Pinpoint the cell where the given text exists, returning its (x, y) midpoint coordinate. 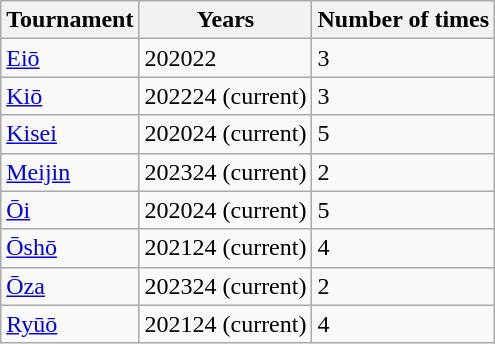
Years (226, 20)
202022 (226, 58)
Ōshō (70, 248)
Eiō (70, 58)
Kisei (70, 134)
Ōza (70, 286)
Tournament (70, 20)
Number of times (404, 20)
Meijin (70, 172)
202224 (current) (226, 96)
Ryūō (70, 324)
Ōi (70, 210)
Kiō (70, 96)
